Extract the (X, Y) coordinate from the center of the cell holding the provided text.  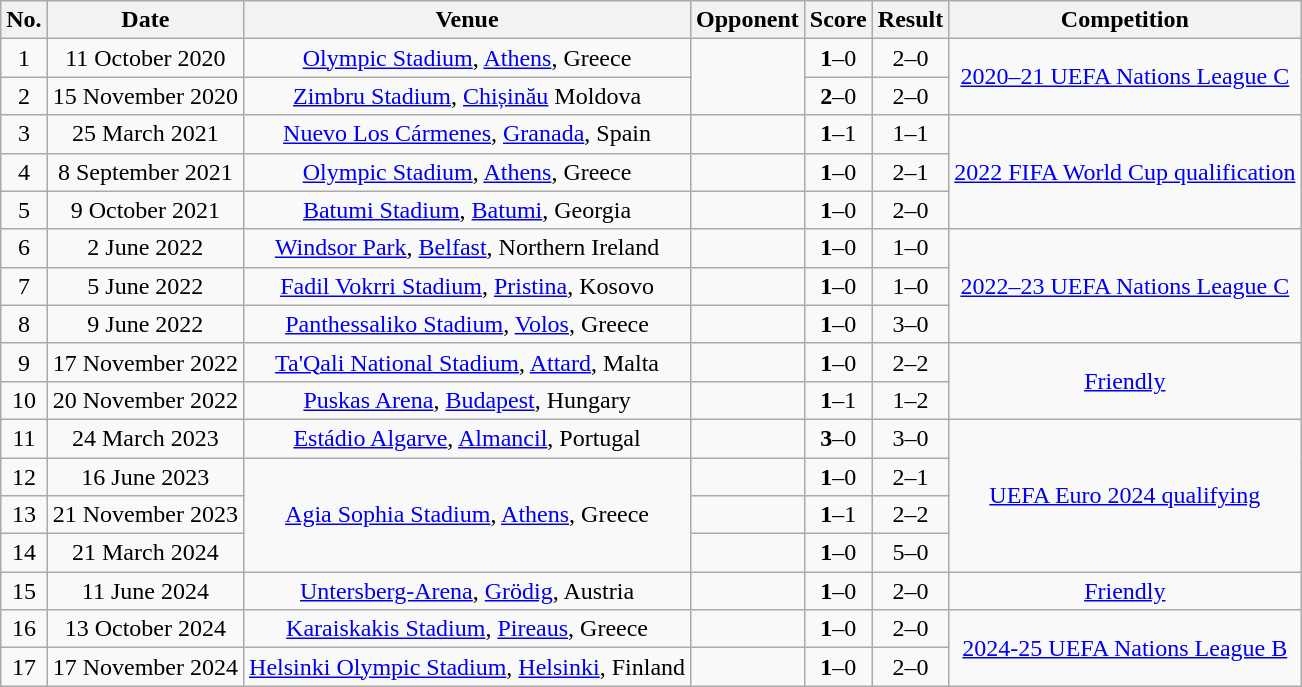
4 (24, 172)
11 October 2020 (145, 58)
2020–21 UEFA Nations League C (1125, 77)
21 March 2024 (145, 553)
11 June 2024 (145, 591)
Untersberg-Arena, Grödig, Austria (468, 591)
8 (24, 324)
10 (24, 400)
24 March 2023 (145, 438)
15 (24, 591)
UEFA Euro 2024 qualifying (1125, 495)
Venue (468, 20)
15 November 2020 (145, 96)
Puskas Arena, Budapest, Hungary (468, 400)
2022–23 UEFA Nations League C (1125, 286)
Fadil Vokrri Stadium, Pristina, Kosovo (468, 286)
17 (24, 667)
Batumi Stadium, Batumi, Georgia (468, 210)
16 (24, 629)
Date (145, 20)
Competition (1125, 20)
2 June 2022 (145, 248)
9 (24, 362)
Result (910, 20)
Agia Sophia Stadium, Athens, Greece (468, 515)
No. (24, 20)
1–2 (910, 400)
3 (24, 134)
9 October 2021 (145, 210)
17 November 2024 (145, 667)
6 (24, 248)
5 June 2022 (145, 286)
Estádio Algarve, Almancil, Portugal (468, 438)
2022 FIFA World Cup qualification (1125, 172)
Karaiskakis Stadium, Pireaus, Greece (468, 629)
7 (24, 286)
13 (24, 515)
1 (24, 58)
5–0 (910, 553)
21 November 2023 (145, 515)
Zimbru Stadium, Chișinău Moldova (468, 96)
16 June 2023 (145, 477)
Ta'Qali National Stadium, Attard, Malta (468, 362)
12 (24, 477)
14 (24, 553)
17 November 2022 (145, 362)
13 October 2024 (145, 629)
Windsor Park, Belfast, Northern Ireland (468, 248)
20 November 2022 (145, 400)
9 June 2022 (145, 324)
2 (24, 96)
Opponent (748, 20)
5 (24, 210)
11 (24, 438)
Panthessaliko Stadium, Volos, Greece (468, 324)
Nuevo Los Cármenes, Granada, Spain (468, 134)
8 September 2021 (145, 172)
25 March 2021 (145, 134)
Helsinki Olympic Stadium, Helsinki, Finland (468, 667)
Score (838, 20)
2024-25 UEFA Nations League B (1125, 648)
